Find where the given text appears and provide that cell's center as [X, Y] coordinate. 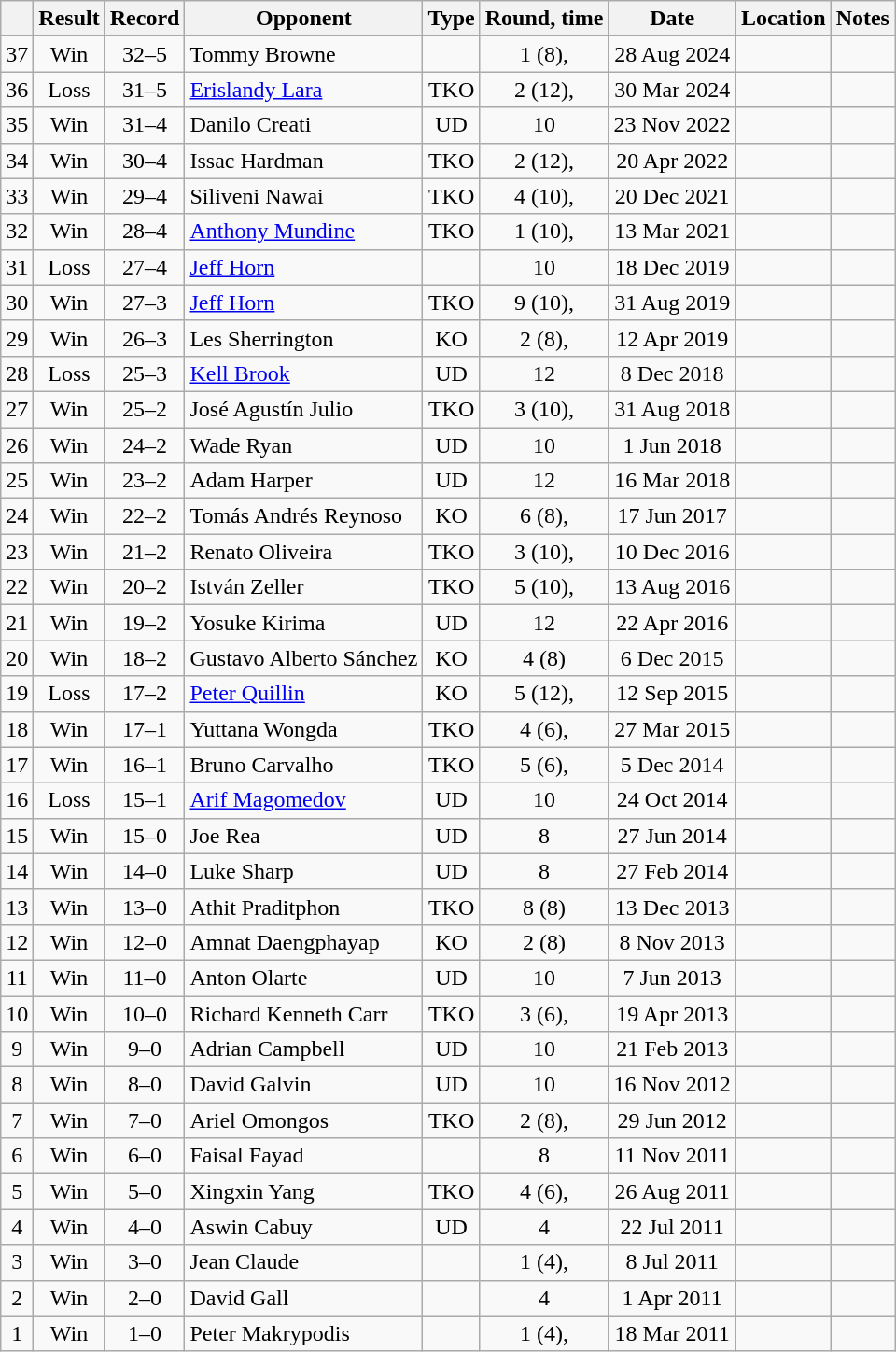
23 [17, 552]
Tommy Browne [304, 54]
1 (10), [544, 232]
Athit Praditphon [304, 907]
13 [17, 907]
20–2 [145, 587]
Round, time [544, 19]
Amnat Daengphayap [304, 942]
23–2 [145, 481]
37 [17, 54]
31 Aug 2019 [672, 303]
Luke Sharp [304, 871]
11 [17, 978]
22 Jul 2011 [672, 1227]
4–0 [145, 1227]
Record [145, 19]
9 [17, 1049]
Kell Brook [304, 373]
12 Apr 2019 [672, 338]
6 Dec 2015 [672, 658]
31 [17, 267]
David Galvin [304, 1085]
27 Jun 2014 [672, 836]
Bruno Carvalho [304, 765]
21–2 [145, 552]
8 (8) [544, 907]
5–0 [145, 1191]
13 Dec 2013 [672, 907]
11 Nov 2011 [672, 1156]
5 Dec 2014 [672, 765]
31–4 [145, 125]
Peter Makrypodis [304, 1333]
24 Oct 2014 [672, 800]
15–0 [145, 836]
33 [17, 196]
19 [17, 694]
9–0 [145, 1049]
Xingxin Yang [304, 1191]
5 (12), [544, 694]
27 Mar 2015 [672, 729]
1–0 [145, 1333]
20 [17, 658]
21 Feb 2013 [672, 1049]
15–1 [145, 800]
22 Apr 2016 [672, 623]
Arif Magomedov [304, 800]
30 [17, 303]
7 [17, 1120]
20 Apr 2022 [672, 161]
5 (10), [544, 587]
2 [17, 1298]
István Zeller [304, 587]
17–1 [145, 729]
20 Dec 2021 [672, 196]
8–0 [145, 1085]
23 Nov 2022 [672, 125]
5 [17, 1191]
16 [17, 800]
3 [17, 1262]
18 [17, 729]
10–0 [145, 1013]
16 Nov 2012 [672, 1085]
32–5 [145, 54]
2 (8) [544, 942]
24 [17, 516]
27 [17, 409]
8 Nov 2013 [672, 942]
32 [17, 232]
17 Jun 2017 [672, 516]
26–3 [145, 338]
25 [17, 481]
Peter Quillin [304, 694]
8 Dec 2018 [672, 373]
30 Mar 2024 [672, 90]
Faisal Fayad [304, 1156]
31–5 [145, 90]
Issac Hardman [304, 161]
22–2 [145, 516]
6 [17, 1156]
Joe Rea [304, 836]
11–0 [145, 978]
Anthony Mundine [304, 232]
1 (8), [544, 54]
3 (6), [544, 1013]
4 (8) [544, 658]
1 [17, 1333]
29 [17, 338]
26 [17, 445]
Erislandy Lara [304, 90]
Adam Harper [304, 481]
19–2 [145, 623]
Adrian Campbell [304, 1049]
28 Aug 2024 [672, 54]
3–0 [145, 1262]
18–2 [145, 658]
12 Sep 2015 [672, 694]
7 Jun 2013 [672, 978]
13–0 [145, 907]
28–4 [145, 232]
16 Mar 2018 [672, 481]
1 Jun 2018 [672, 445]
2–0 [145, 1298]
27–4 [145, 267]
Danilo Creati [304, 125]
Date [672, 19]
David Gall [304, 1298]
14–0 [145, 871]
1 Apr 2011 [672, 1298]
Richard Kenneth Carr [304, 1013]
Gustavo Alberto Sánchez [304, 658]
21 [17, 623]
9 (10), [544, 303]
24–2 [145, 445]
18 Mar 2011 [672, 1333]
Aswin Cabuy [304, 1227]
Notes [862, 19]
4 (10), [544, 196]
Location [783, 19]
Renato Oliveira [304, 552]
José Agustín Julio [304, 409]
6 (8), [544, 516]
Result [69, 19]
29–4 [145, 196]
29 Jun 2012 [672, 1120]
13 Mar 2021 [672, 232]
15 [17, 836]
Les Sherrington [304, 338]
17–2 [145, 694]
27–3 [145, 303]
Siliveni Nawai [304, 196]
16–1 [145, 765]
14 [17, 871]
34 [17, 161]
26 Aug 2011 [672, 1191]
Wade Ryan [304, 445]
28 [17, 373]
8 Jul 2011 [672, 1262]
6–0 [145, 1156]
19 Apr 2013 [672, 1013]
35 [17, 125]
Jean Claude [304, 1262]
Ariel Omongos [304, 1120]
17 [17, 765]
Tomás Andrés Reynoso [304, 516]
10 Dec 2016 [672, 552]
5 (6), [544, 765]
Anton Olarte [304, 978]
22 [17, 587]
Opponent [304, 19]
18 Dec 2019 [672, 267]
Yuttana Wongda [304, 729]
Yosuke Kirima [304, 623]
Type [452, 19]
25–3 [145, 373]
25–2 [145, 409]
7–0 [145, 1120]
36 [17, 90]
27 Feb 2014 [672, 871]
31 Aug 2018 [672, 409]
13 Aug 2016 [672, 587]
12–0 [145, 942]
30–4 [145, 161]
